From the cell containing the given text, extract its center point as (x, y) coordinate. 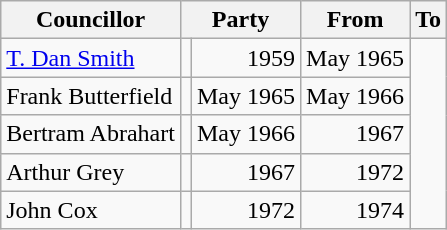
Councillor (91, 20)
Frank Butterfield (91, 96)
From (356, 20)
Arthur Grey (91, 172)
Bertram Abrahart (91, 134)
Party (240, 20)
John Cox (91, 210)
1974 (356, 210)
To (428, 20)
T. Dan Smith (91, 58)
1959 (246, 58)
